Return (x, y) of the center of cell containing provided text 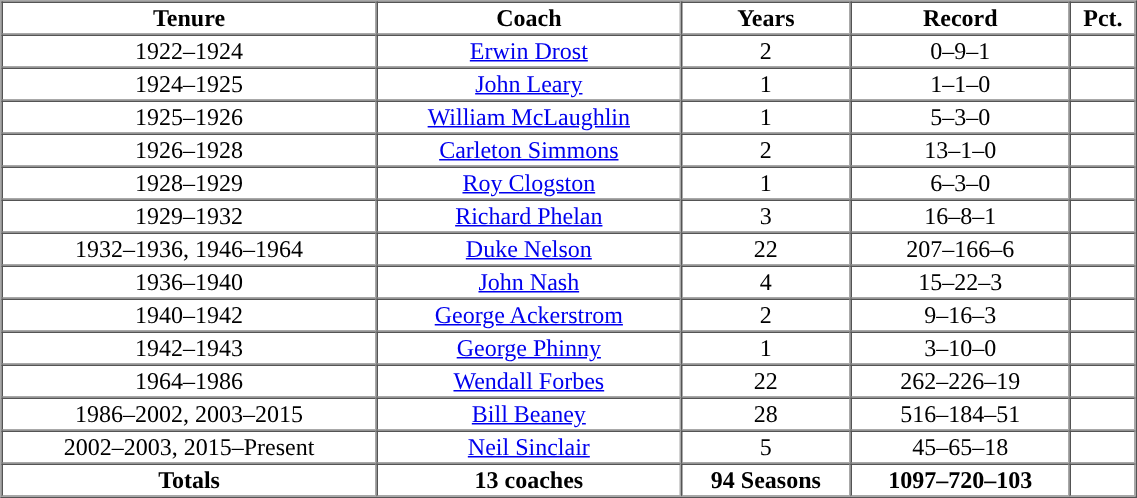
1922–1924 (190, 50)
6–3–0 (960, 182)
Pct. (1103, 18)
262–226–19 (960, 380)
1932–1936, 1946–1964 (190, 248)
1097–720–103 (960, 480)
3–10–0 (960, 348)
45–65–18 (960, 446)
John Nash (529, 282)
1964–1986 (190, 380)
15–22–3 (960, 282)
Roy Clogston (529, 182)
1929–1932 (190, 216)
1936–1940 (190, 282)
Totals (190, 480)
John Leary (529, 84)
Neil Sinclair (529, 446)
9–16–3 (960, 314)
13 coaches (529, 480)
1–1–0 (960, 84)
Record (960, 18)
28 (766, 414)
16–8–1 (960, 216)
George Ackerstrom (529, 314)
Years (766, 18)
Tenure (190, 18)
207–166–6 (960, 248)
Richard Phelan (529, 216)
1926–1928 (190, 150)
George Phinny (529, 348)
5 (766, 446)
William McLaughlin (529, 116)
Carleton Simmons (529, 150)
1986–2002, 2003–2015 (190, 414)
Wendall Forbes (529, 380)
Bill Beaney (529, 414)
1940–1942 (190, 314)
0–9–1 (960, 50)
13–1–0 (960, 150)
1924–1925 (190, 84)
516–184–51 (960, 414)
4 (766, 282)
2002–2003, 2015–Present (190, 446)
1928–1929 (190, 182)
94 Seasons (766, 480)
1925–1926 (190, 116)
Duke Nelson (529, 248)
5–3–0 (960, 116)
1942–1943 (190, 348)
3 (766, 216)
Coach (529, 18)
Erwin Drost (529, 50)
